From the cell containing the given text, extract its center point as [x, y] coordinate. 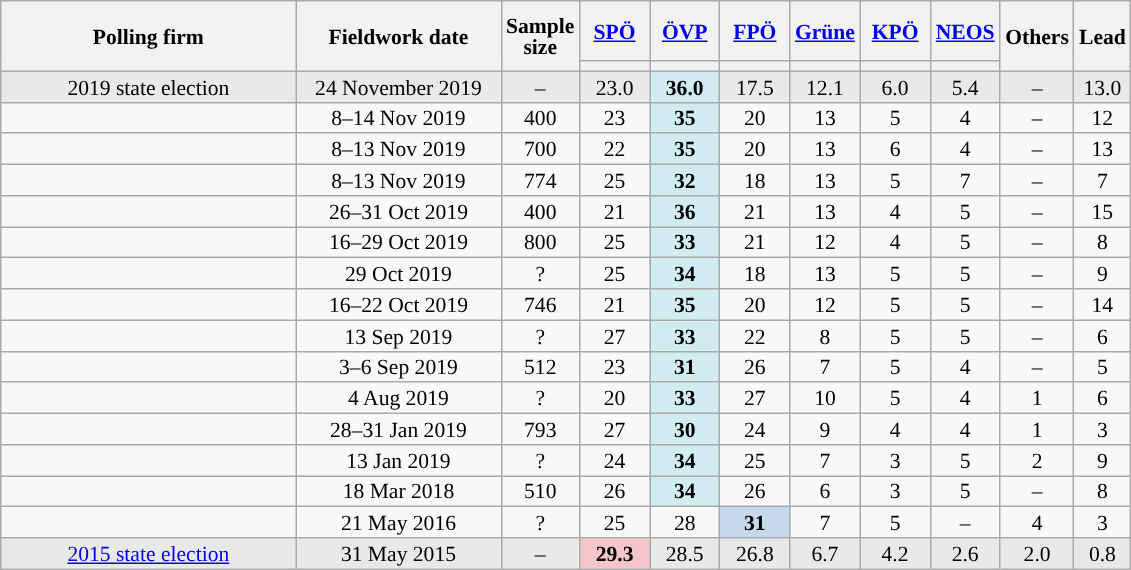
26–31 Oct 2019 [398, 212]
793 [540, 430]
17.5 [755, 86]
16–29 Oct 2019 [398, 242]
15 [1102, 212]
36.0 [685, 86]
2.0 [1037, 554]
28 [685, 522]
Lead [1102, 36]
6.0 [895, 86]
2.6 [965, 554]
Polling firm [148, 36]
28–31 Jan 2019 [398, 430]
NEOS [965, 31]
26.8 [755, 554]
28.5 [685, 554]
ÖVP [685, 31]
31 May 2015 [398, 554]
24 November 2019 [398, 86]
2015 state election [148, 554]
746 [540, 304]
512 [540, 366]
18 Mar 2018 [398, 492]
21 May 2016 [398, 522]
Others [1037, 36]
510 [540, 492]
KPÖ [895, 31]
13.0 [1102, 86]
23.0 [614, 86]
3–6 Sep 2019 [398, 366]
800 [540, 242]
Fieldwork date [398, 36]
5.4 [965, 86]
6.7 [825, 554]
8–14 Nov 2019 [398, 118]
10 [825, 398]
4 Aug 2019 [398, 398]
2019 state election [148, 86]
0.8 [1102, 554]
29 Oct 2019 [398, 274]
FPÖ [755, 31]
14 [1102, 304]
16–22 Oct 2019 [398, 304]
12.1 [825, 86]
SPÖ [614, 31]
13 Sep 2019 [398, 336]
700 [540, 150]
774 [540, 180]
29.3 [614, 554]
13 Jan 2019 [398, 460]
4.2 [895, 554]
Samplesize [540, 36]
36 [685, 212]
Grüne [825, 31]
2 [1037, 460]
32 [685, 180]
30 [685, 430]
